Provide the [x, y] coordinate of the cell's center where the given text is located.  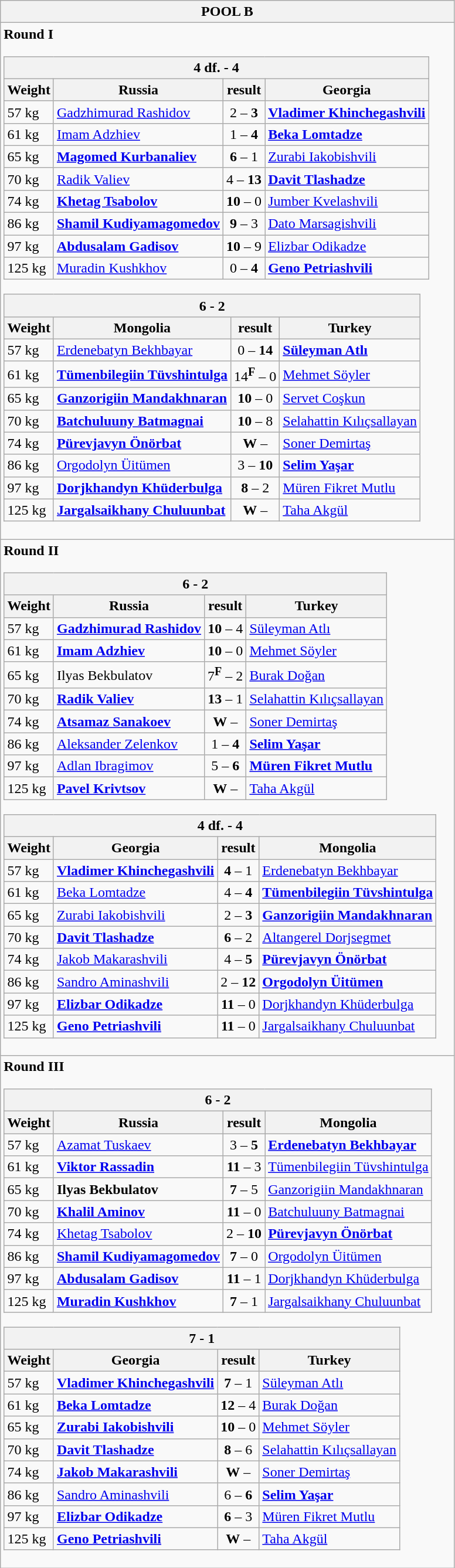
7 – 5 [244, 1189]
4 – 5 [238, 960]
8 – 2 [254, 488]
6 – 3 [238, 1516]
3 – 10 [254, 465]
14F – 0 [254, 374]
Aleksander Zelenkov [129, 744]
2 – 10 [244, 1234]
7 – 0 [244, 1256]
7F – 2 [225, 675]
9 – 3 [244, 224]
4 – 1 [238, 870]
Altangerel Dorjsegmet [348, 937]
7 - 1 [202, 1338]
10 – 4 [225, 628]
Atsamaz Sanakoev [129, 722]
Khalil Aminov [138, 1212]
11 – 3 [244, 1167]
0 – 4 [244, 268]
0 – 14 [254, 350]
POOL B [227, 12]
6 – 6 [238, 1494]
Dato Marsagishvili [347, 224]
Pavel Krivtsov [129, 788]
10 – 8 [254, 421]
2 – 12 [238, 982]
11 – 1 [244, 1278]
5 – 6 [225, 766]
Azamat Tuskaev [138, 1145]
13 – 1 [225, 699]
Jumber Kvelashvili [347, 201]
Adlan Ibragimov [129, 766]
6 – 2 [238, 937]
8 – 6 [238, 1450]
Magomed Kurbanaliev [138, 157]
10 – 9 [244, 246]
Servet Coşkun [350, 399]
4 – 4 [238, 893]
Viktor Rassadin [138, 1167]
3 – 5 [244, 1145]
12 – 4 [238, 1405]
4 – 13 [244, 179]
6 – 1 [244, 157]
